Provide the [x, y] coordinate of the cell's center where the given text is located.  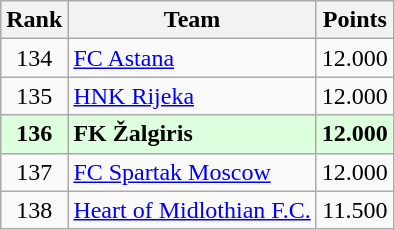
FC Astana [192, 58]
Rank [34, 20]
137 [34, 172]
135 [34, 96]
Team [192, 20]
Heart of Midlothian F.C. [192, 210]
FK Žalgiris [192, 134]
HNK Rijeka [192, 96]
FC Spartak Moscow [192, 172]
Points [354, 20]
136 [34, 134]
11.500 [354, 210]
138 [34, 210]
134 [34, 58]
